Determine the [x, y] coordinate at the center of the cell enclosing the given text.  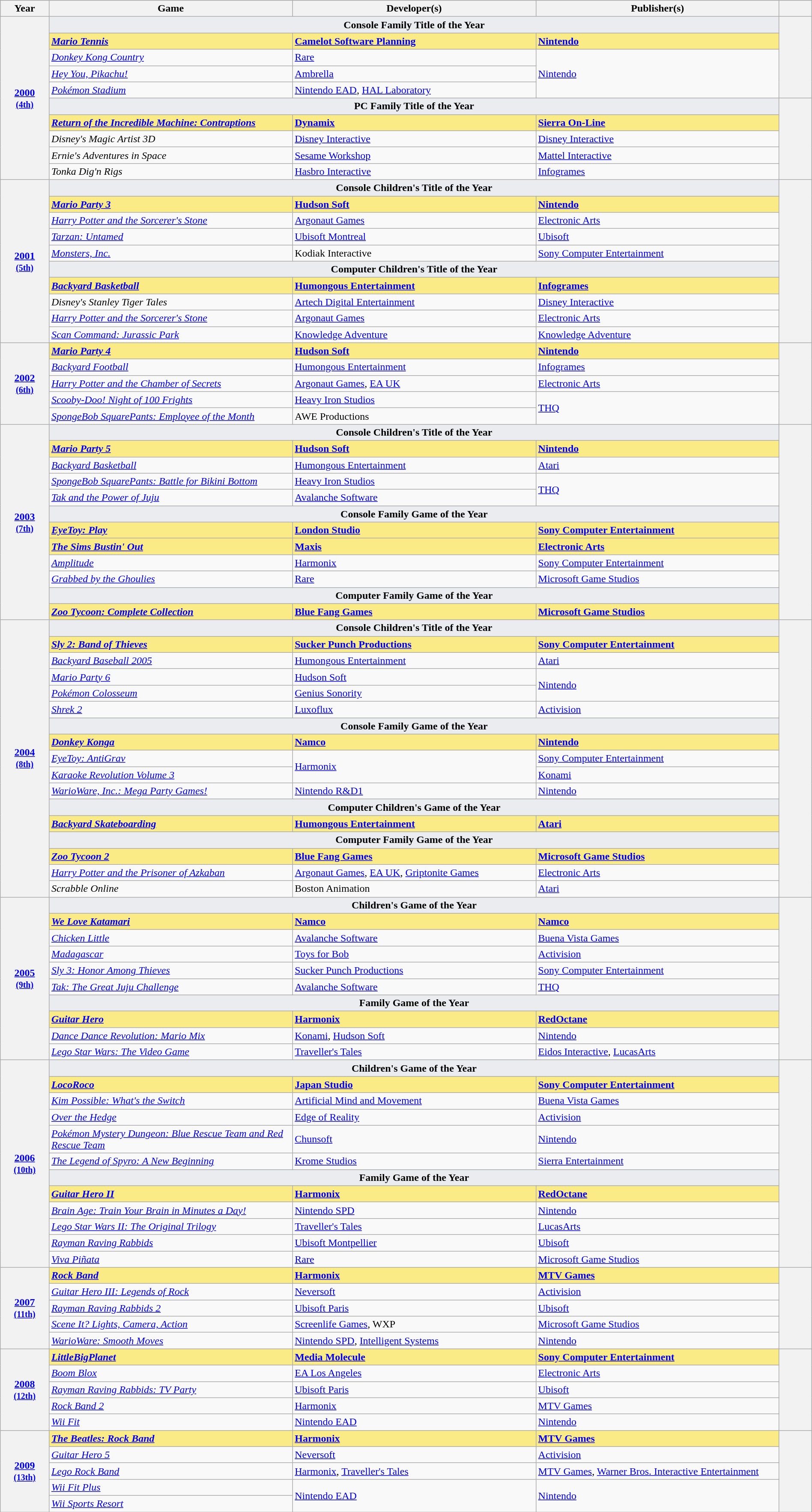
Guitar Hero 5 [170, 1455]
Year [25, 9]
Ubisoft Montreal [414, 237]
Chunsoft [414, 1139]
Dance Dance Revolution: Mario Mix [170, 1036]
EyeToy: Play [170, 530]
Mario Party 3 [170, 204]
Krome Studios [414, 1161]
Ernie's Adventures in Space [170, 155]
Argonaut Games, EA UK [414, 383]
Genius Sonority [414, 693]
Sierra On-Line [657, 123]
LucasArts [657, 1226]
Wii Fit Plus [170, 1487]
Madagascar [170, 954]
Monsters, Inc. [170, 253]
Guitar Hero III: Legends of Rock [170, 1292]
Hey You, Pikachu! [170, 74]
2003 (7th) [25, 522]
Pokémon Colosseum [170, 693]
Rayman Raving Rabbids 2 [170, 1308]
Donkey Kong Country [170, 57]
Over the Hedge [170, 1117]
Toys for Bob [414, 954]
SpongeBob SquarePants: Employee of the Month [170, 416]
Mattel Interactive [657, 155]
Harmonix, Traveller's Tales [414, 1471]
2009 (13th) [25, 1471]
Rayman Raving Rabbids [170, 1243]
2006 (10th) [25, 1164]
Mario Tennis [170, 41]
Nintendo EAD, HAL Laboratory [414, 90]
PC Family Title of the Year [414, 106]
Return of the Incredible Machine: Contraptions [170, 123]
Tak and the Power of Juju [170, 498]
Disney's Stanley Tiger Tales [170, 302]
Media Molecule [414, 1357]
2008 (12th) [25, 1389]
Konami, Hudson Soft [414, 1036]
Backyard Football [170, 367]
Zoo Tycoon: Complete Collection [170, 612]
Boom Blox [170, 1373]
Pokémon Mystery Dungeon: Blue Rescue Team and Red Rescue Team [170, 1139]
Computer Children's Title of the Year [414, 269]
Artificial Mind and Movement [414, 1101]
Publisher(s) [657, 9]
2000 (4th) [25, 99]
Wii Sports Resort [170, 1503]
Backyard Baseball 2005 [170, 660]
Karaoke Revolution Volume 3 [170, 775]
Grabbed by the Ghoulies [170, 579]
Guitar Hero II [170, 1194]
Hasbro Interactive [414, 171]
AWE Productions [414, 416]
Wii Fit [170, 1422]
Konami [657, 775]
Camelot Software Planning [414, 41]
Sly 3: Honor Among Thieves [170, 970]
WarioWare: Smooth Moves [170, 1341]
Sly 2: Band of Thieves [170, 644]
The Sims Bustin' Out [170, 547]
Developer(s) [414, 9]
Lego Star Wars II: The Original Trilogy [170, 1226]
LocoRoco [170, 1085]
Japan Studio [414, 1085]
We Love Katamari [170, 921]
Mario Party 4 [170, 351]
Lego Rock Band [170, 1471]
2005 (9th) [25, 978]
Viva Piñata [170, 1259]
Rock Band [170, 1276]
Brain Age: Train Your Brain in Minutes a Day! [170, 1210]
Tak: The Great Juju Challenge [170, 986]
Scan Command: Jurassic Park [170, 335]
Luxoflux [414, 709]
Nintendo R&D1 [414, 791]
2002 (6th) [25, 383]
Edge of Reality [414, 1117]
Harry Potter and the Prisoner of Azkaban [170, 873]
Argonaut Games, EA UK, Griptonite Games [414, 873]
Scooby-Doo! Night of 100 Frights [170, 400]
Boston Animation [414, 889]
Harry Potter and the Chamber of Secrets [170, 383]
Eidos Interactive, LucasArts [657, 1052]
Rock Band 2 [170, 1406]
Nintendo SPD, Intelligent Systems [414, 1341]
Pokémon Stadium [170, 90]
2007 (11th) [25, 1308]
Artech Digital Entertainment [414, 302]
Tarzan: Untamed [170, 237]
Donkey Konga [170, 742]
Backyard Skateboarding [170, 824]
WarioWare, Inc.: Mega Party Games! [170, 791]
Sesame Workshop [414, 155]
Chicken Little [170, 938]
Game [170, 9]
Sierra Entertainment [657, 1161]
Console Family Title of the Year [414, 25]
Scrabble Online [170, 889]
MTV Games, Warner Bros. Interactive Entertainment [657, 1471]
Ubisoft Montpellier [414, 1243]
SpongeBob SquarePants: Battle for Bikini Bottom [170, 481]
Amplitude [170, 563]
Lego Star Wars: The Video Game [170, 1052]
EA Los Angeles [414, 1373]
Tonka Dig'n Rigs [170, 171]
London Studio [414, 530]
Mario Party 5 [170, 448]
Screenlife Games, WXP [414, 1324]
Nintendo SPD [414, 1210]
Mario Party 6 [170, 677]
2001 (5th) [25, 261]
Computer Children's Game of the Year [414, 807]
Disney's Magic Artist 3D [170, 139]
Ambrella [414, 74]
2004 (8th) [25, 758]
LittleBigPlanet [170, 1357]
Kim Possible: What's the Switch [170, 1101]
The Beatles: Rock Band [170, 1438]
Shrek 2 [170, 709]
Guitar Hero [170, 1019]
Scene It? Lights, Camera, Action [170, 1324]
Maxis [414, 547]
The Legend of Spyro: A New Beginning [170, 1161]
Zoo Tycoon 2 [170, 856]
EyeToy: AntiGrav [170, 759]
Kodiak Interactive [414, 253]
Dynamix [414, 123]
Rayman Raving Rabbids: TV Party [170, 1389]
